Locate the cell with the specified text and output its (x, y) center coordinate. 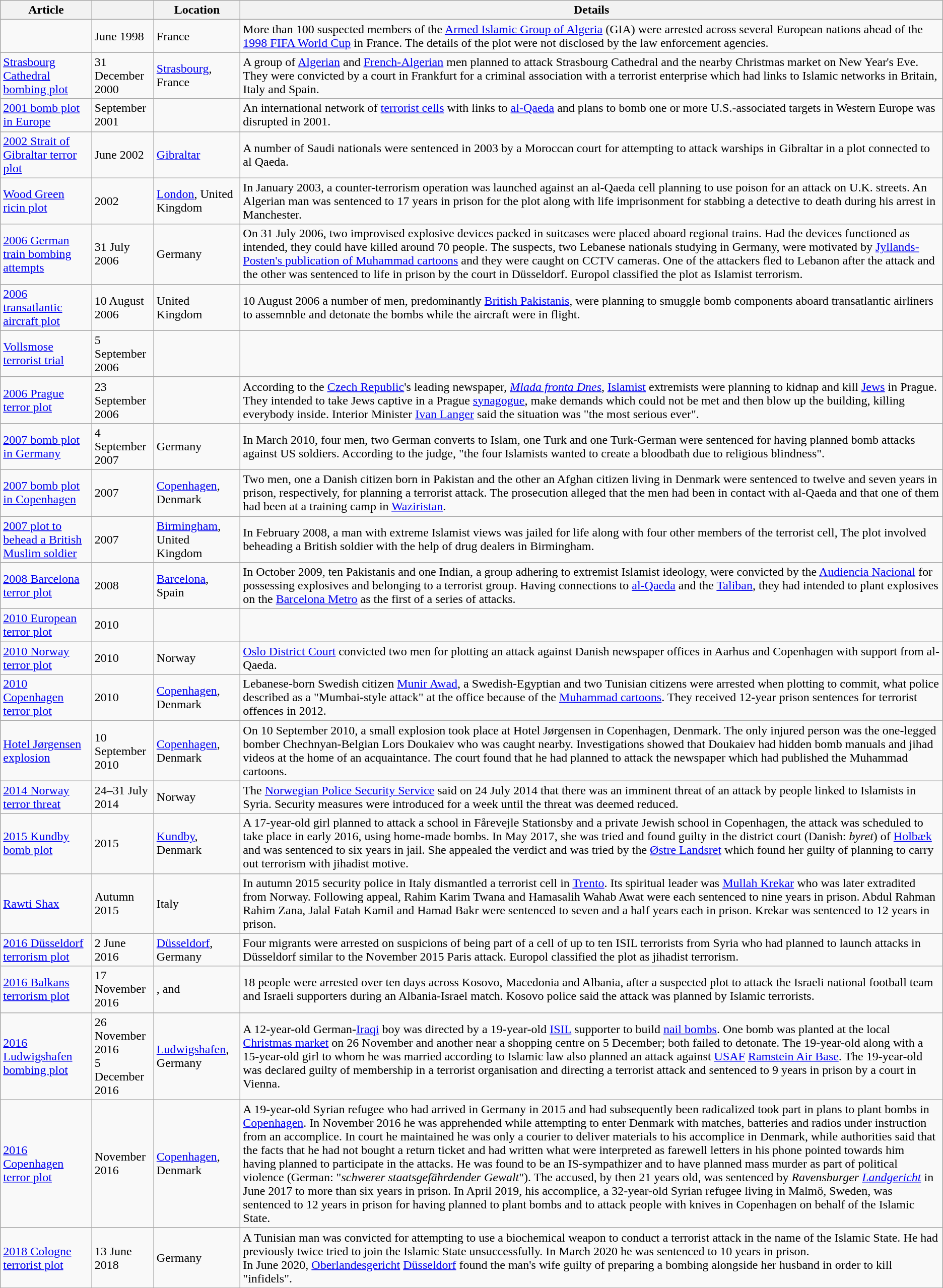
Autumn 2015 (123, 904)
Kundby, Denmark (197, 843)
31 July 2006 (123, 254)
2002 Strait of Gibraltar terror plot (46, 155)
2006 transatlantic aircraft plot (46, 307)
June 1998 (123, 36)
November 2016 (123, 1164)
Strasbourg Cathedral bombing plot (46, 76)
Italy (197, 904)
2008 Barcelona terror plot (46, 586)
France (197, 36)
Vollsmose terrorist trial (46, 354)
Oslo District Court convicted two men for plotting an attack against Danish newspaper offices in Aarhus and Copenhagen with support from al-Qaeda. (591, 658)
2006 Prague terror plot (46, 400)
10 September 2010 (123, 751)
United Kingdom (197, 307)
September 2001 (123, 115)
2007 bomb plot in Germany (46, 446)
Location (197, 10)
13 June 2018 (123, 1257)
2016 Copenhagen terror plot (46, 1164)
2001 bomb plot in Europe (46, 115)
2015 (123, 843)
Hotel Jørgensen explosion (46, 751)
Gibraltar (197, 155)
2002 (123, 201)
London, United Kingdom (197, 201)
4 September 2007 (123, 446)
2010 European terror plot (46, 626)
2015 Kundby bomb plot (46, 843)
23 September 2006 (123, 400)
2 June 2016 (123, 950)
Rawti Shax (46, 904)
2006 German train bombing attempts (46, 254)
2007 plot to behead a British Muslim soldier (46, 539)
26 November 20165 December 2016 (123, 1056)
Details (591, 10)
31 December 2000 (123, 76)
2010 Norway terror plot (46, 658)
Article (46, 10)
2018 Cologne terrorist plot (46, 1257)
10 August 2006 (123, 307)
Strasbourg, France (197, 76)
Ludwigshafen, Germany (197, 1056)
2014 Norway terror threat (46, 797)
Barcelona, Spain (197, 586)
Düsseldorf, Germany (197, 950)
2016 Balkans terrorism plot (46, 989)
2010 Copenhagen terror plot (46, 698)
2016 Ludwigshafen bombing plot (46, 1056)
Wood Green ricin plot (46, 201)
, and (197, 989)
2016 Düsseldorf terrorism plot (46, 950)
June 2002 (123, 155)
17 November 2016 (123, 989)
24–31 July 2014 (123, 797)
Birmingham, United Kingdom (197, 539)
2008 (123, 586)
5 September 2006 (123, 354)
2007 bomb plot in Copenhagen (46, 493)
